Extract the (X, Y) coordinate from the center of the cell holding the provided text.  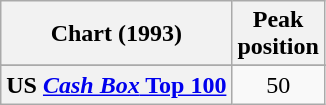
US Cash Box Top 100 (116, 85)
50 (278, 85)
Chart (1993) (116, 34)
Peakposition (278, 34)
